Pinpoint the cell where the given text exists, returning its [X, Y] midpoint coordinate. 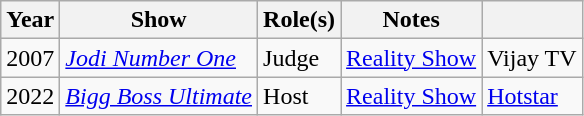
Jodi Number One [159, 58]
Year [30, 20]
2007 [30, 58]
Hotstar [532, 96]
Judge [300, 58]
Show [159, 20]
Notes [412, 20]
Vijay TV [532, 58]
2022 [30, 96]
Host [300, 96]
Bigg Boss Ultimate [159, 96]
Role(s) [300, 20]
